Scan for the cell matching the given text and deliver its (X, Y) coordinate at center. 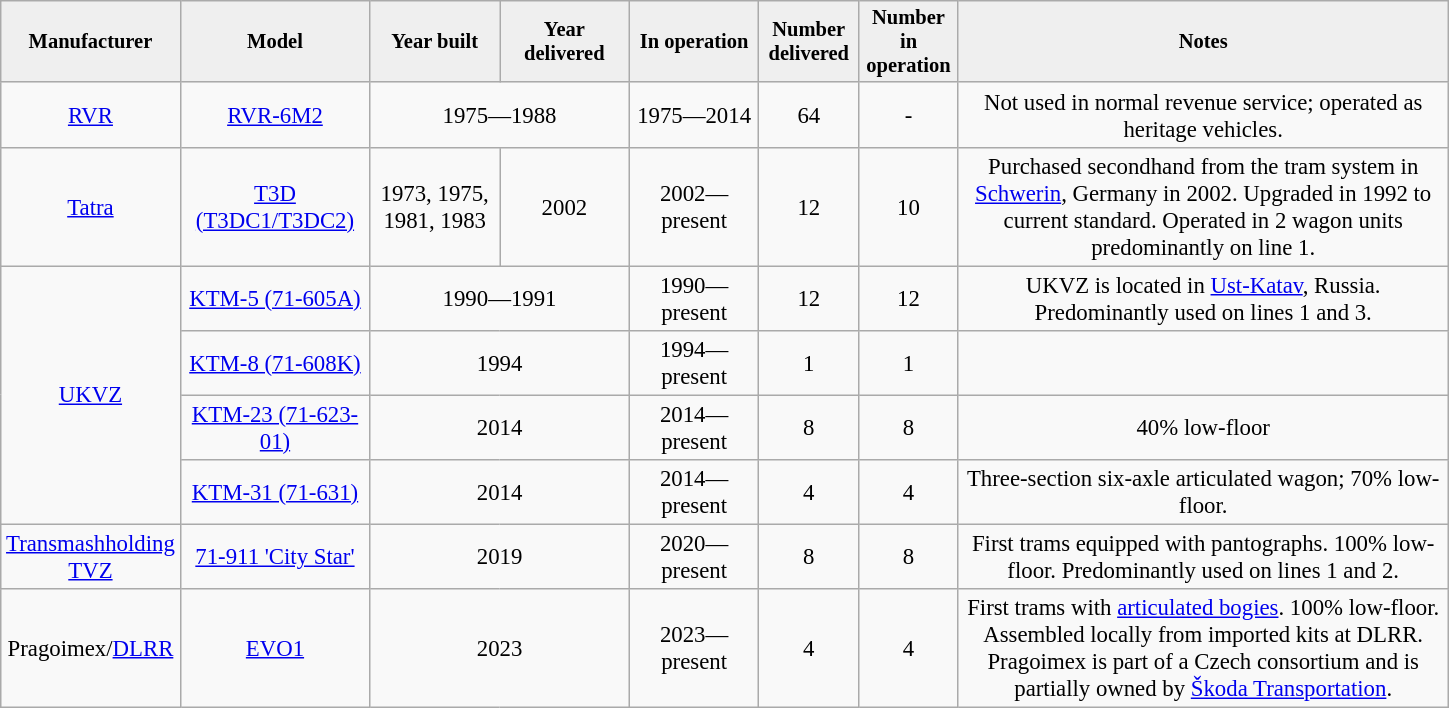
1994—present (694, 362)
1990—present (694, 298)
KTM-5 (71-605A) (275, 298)
2020—present (694, 556)
Notes (1203, 42)
UKVZ (90, 395)
Model (275, 42)
2019 (500, 556)
T3D (T3DC1/T3DC2) (275, 206)
RVR-6M2 (275, 116)
Manufacturer (90, 42)
1973, 1975, 1981, 1983 (435, 206)
- (909, 116)
Year delivered (565, 42)
Number delivered (809, 42)
Transmashholding TVZ (90, 556)
Number in operation (909, 42)
1975—1988 (500, 116)
First trams equipped with pantographs. 100% low-floor. Predominantly used on lines 1 and 2. (1203, 556)
40% low-floor (1203, 428)
EVO1 (275, 648)
10 (909, 206)
71-911 'City Star' (275, 556)
Tatra (90, 206)
64 (809, 116)
KTM-8 (71-608K) (275, 362)
KTM-23 (71-623-01) (275, 428)
In operation (694, 42)
Not used in normal revenue service; operated as heritage vehicles. (1203, 116)
1975—2014 (694, 116)
2023—present (694, 648)
Three-section six-axle articulated wagon; 70% low-floor. (1203, 492)
2002 (565, 206)
UKVZ is located in Ust-Katav, Russia. Predominantly used on lines 1 and 3. (1203, 298)
1990—1991 (500, 298)
2002—present (694, 206)
Year built (435, 42)
RVR (90, 116)
2023 (500, 648)
Pragoimex/DLRR (90, 648)
KTM-31 (71-631) (275, 492)
1994 (500, 362)
